From the cell containing the given text, extract its center point as (x, y) coordinate. 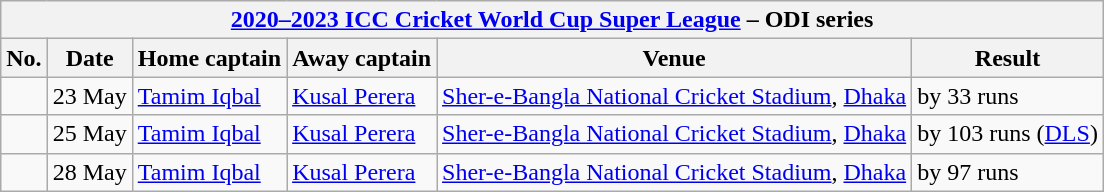
25 May (90, 134)
by 97 runs (1008, 172)
by 103 runs (DLS) (1008, 134)
No. (24, 58)
23 May (90, 96)
28 May (90, 172)
Home captain (209, 58)
by 33 runs (1008, 96)
Result (1008, 58)
Venue (674, 58)
Date (90, 58)
2020–2023 ICC Cricket World Cup Super League – ODI series (552, 20)
Away captain (362, 58)
